Scan for the cell matching the given text and deliver its (X, Y) coordinate at center. 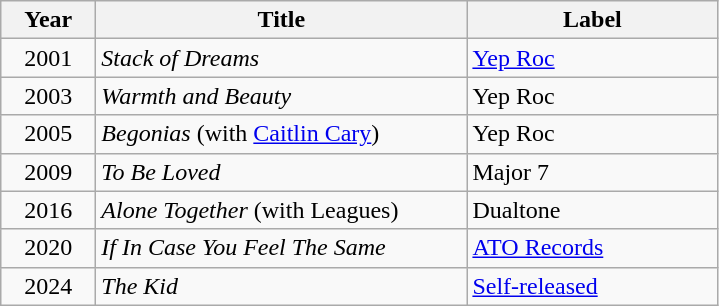
Label (592, 20)
2024 (48, 286)
To Be Loved (282, 172)
2001 (48, 58)
ATO Records (592, 248)
If In Case You Feel The Same (282, 248)
2005 (48, 134)
Year (48, 20)
Begonias (with Caitlin Cary) (282, 134)
The Kid (282, 286)
2016 (48, 210)
Major 7 (592, 172)
2020 (48, 248)
Title (282, 20)
Self-released (592, 286)
Dualtone (592, 210)
2009 (48, 172)
Stack of Dreams (282, 58)
Alone Together (with Leagues) (282, 210)
2003 (48, 96)
Warmth and Beauty (282, 96)
